Find where the given text appears and provide that cell's center as [x, y] coordinate. 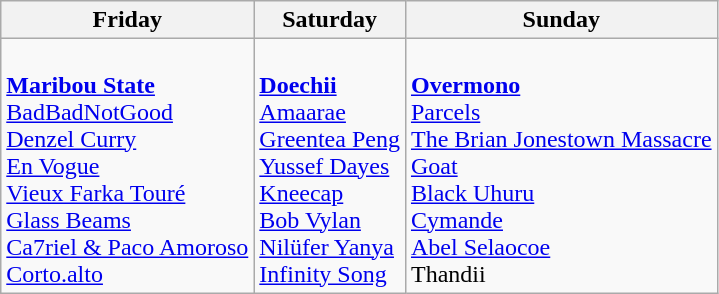
Friday [128, 20]
Saturday [330, 20]
Maribou State BadBadNotGood Denzel Curry En Vogue Vieux Farka Touré Glass Beams Ca7riel & Paco Amoroso Corto.alto [128, 166]
Doechii Amaarae Greentea Peng Yussef Dayes Kneecap Bob Vylan Nilüfer Yanya Infinity Song [330, 166]
Overmono Parcels The Brian Jonestown Massacre Goat Black Uhuru Cymande Abel Selaocoe Thandii [561, 166]
Sunday [561, 20]
